Return the (x, y) coordinate for the center point of the cell that contains the specified text.  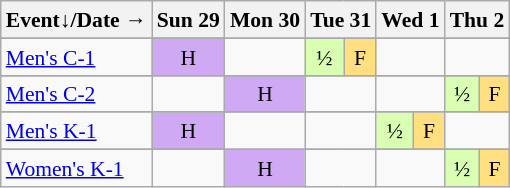
Women's K-1 (76, 168)
Tue 31 (340, 20)
Event↓/Date → (76, 20)
Wed 1 (410, 20)
Men's K-1 (76, 130)
Men's C-1 (76, 56)
Mon 30 (265, 20)
Men's C-2 (76, 94)
Thu 2 (478, 20)
Sun 29 (188, 20)
